Provide the (X, Y) coordinate of the cell's center where the given text is located.  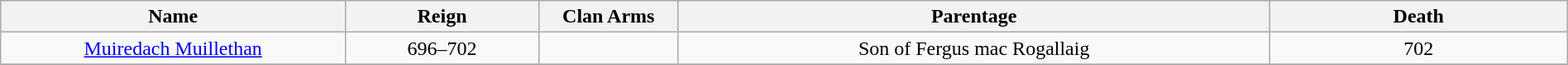
Name (174, 17)
696–702 (442, 48)
Death (1418, 17)
Muiredach Muillethan (174, 48)
702 (1418, 48)
Son of Fergus mac Rogallaig (974, 48)
Clan Arms (609, 17)
Parentage (974, 17)
Reign (442, 17)
